Output the (X, Y) coordinate of the center of the cell containing the given text.  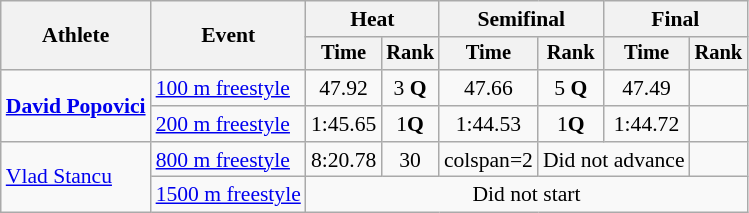
1500 m freestyle (228, 195)
Final (676, 19)
Heat (372, 19)
47.66 (488, 88)
Vlad Stancu (76, 178)
Event (228, 36)
David Popovici (76, 106)
5 Q (571, 88)
47.49 (647, 88)
Did not advance (614, 160)
Athlete (76, 36)
1:44.72 (647, 124)
47.92 (344, 88)
3 Q (410, 88)
8:20.78 (344, 160)
100 m freestyle (228, 88)
1:44.53 (488, 124)
30 (410, 160)
800 m freestyle (228, 160)
200 m freestyle (228, 124)
Semifinal (522, 19)
1:45.65 (344, 124)
colspan=2 (488, 160)
Did not start (526, 195)
